Output the [x, y] coordinate of the center of the cell containing the given text.  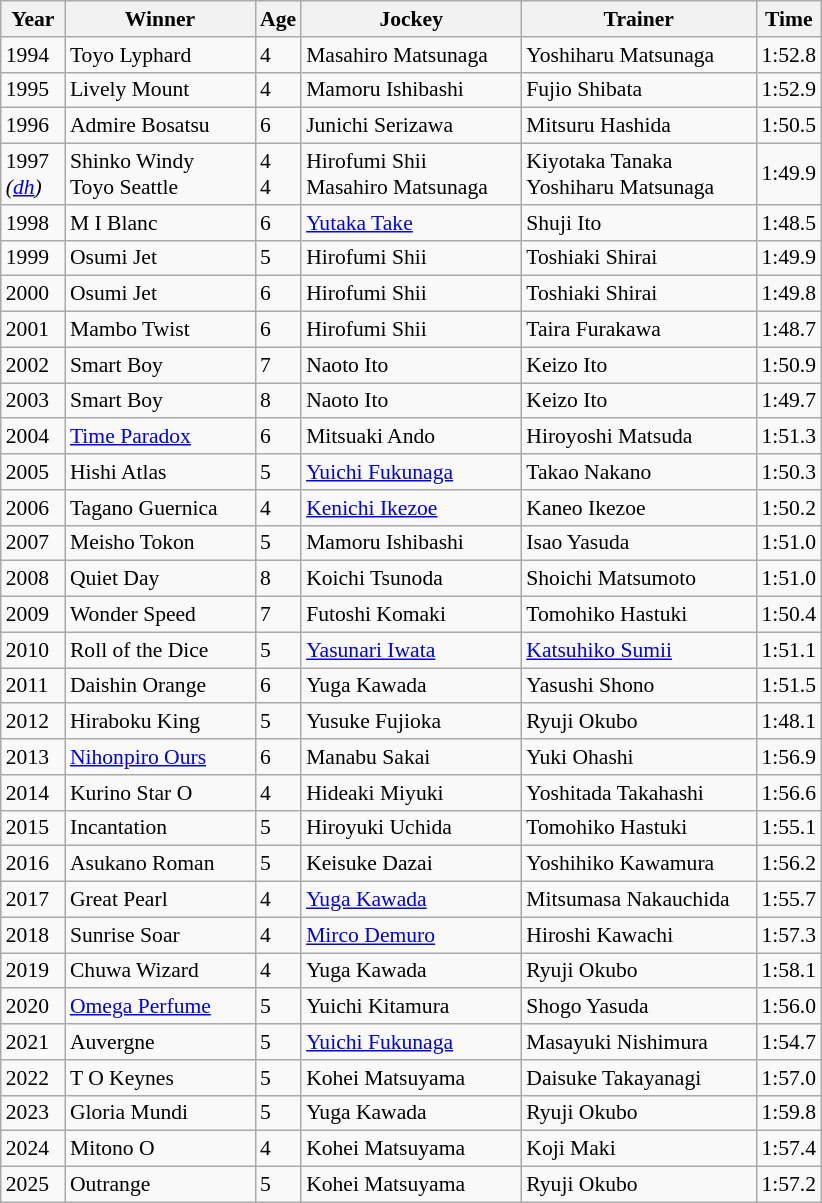
Age [278, 19]
Kiyotaka TanakaYoshiharu Matsunaga [638, 174]
1:48.5 [788, 223]
2011 [33, 686]
1:57.2 [788, 1185]
1:50.4 [788, 615]
Auvergne [160, 1042]
1:57.4 [788, 1149]
Mitsuaki Ando [411, 437]
Hiroyuki Uchida [411, 828]
Mambo Twist [160, 330]
2009 [33, 615]
1:48.7 [788, 330]
1:51.5 [788, 686]
Gloria Mundi [160, 1113]
1:55.7 [788, 900]
Yasushi Shono [638, 686]
Nihonpiro Ours [160, 757]
1:58.1 [788, 971]
1994 [33, 55]
Incantation [160, 828]
1:54.7 [788, 1042]
Hiraboku King [160, 722]
Admire Bosatsu [160, 126]
Omega Perfume [160, 1007]
2025 [33, 1185]
1:50.5 [788, 126]
Mitsuru Hashida [638, 126]
Manabu Sakai [411, 757]
44 [278, 174]
Jockey [411, 19]
1:52.8 [788, 55]
Kenichi Ikezoe [411, 508]
Wonder Speed [160, 615]
Roll of the Dice [160, 650]
1996 [33, 126]
Yuichi Kitamura [411, 1007]
Yusuke Fujioka [411, 722]
Daisuke Takayanagi [638, 1078]
Mitono O [160, 1149]
1:50.3 [788, 472]
Isao Yasuda [638, 543]
Tagano Guernica [160, 508]
Mitsumasa Nakauchida [638, 900]
2017 [33, 900]
Year [33, 19]
2008 [33, 579]
Shinko WindyToyo Seattle [160, 174]
Yoshiharu Matsunaga [638, 55]
1:55.1 [788, 828]
Sunrise Soar [160, 935]
Outrange [160, 1185]
2003 [33, 401]
2012 [33, 722]
1:50.9 [788, 365]
Keisuke Dazai [411, 864]
Time [788, 19]
Hirofumi ShiiMasahiro Matsunaga [411, 174]
Hideaki Miyuki [411, 793]
Mirco Demuro [411, 935]
Kurino Star O [160, 793]
2005 [33, 472]
2023 [33, 1113]
2021 [33, 1042]
M I Blanc [160, 223]
1997(dh) [33, 174]
Taira Furakawa [638, 330]
1999 [33, 258]
Asukano Roman [160, 864]
Yoshihiko Kawamura [638, 864]
Time Paradox [160, 437]
Masahiro Matsunaga [411, 55]
Hiroshi Kawachi [638, 935]
T O Keynes [160, 1078]
1:57.3 [788, 935]
Yutaka Take [411, 223]
Takao Nakano [638, 472]
2007 [33, 543]
2019 [33, 971]
2014 [33, 793]
2000 [33, 294]
Shuji Ito [638, 223]
2016 [33, 864]
Hishi Atlas [160, 472]
Shoichi Matsumoto [638, 579]
2018 [33, 935]
2020 [33, 1007]
1:56.0 [788, 1007]
Masayuki Nishimura [638, 1042]
1:56.9 [788, 757]
Junichi Serizawa [411, 126]
Koichi Tsunoda [411, 579]
2004 [33, 437]
Lively Mount [160, 90]
Toyo Lyphard [160, 55]
1995 [33, 90]
1998 [33, 223]
Quiet Day [160, 579]
1:56.2 [788, 864]
1:50.2 [788, 508]
Winner [160, 19]
1:57.0 [788, 1078]
1:49.8 [788, 294]
Meisho Tokon [160, 543]
Hiroyoshi Matsuda [638, 437]
2002 [33, 365]
1:52.9 [788, 90]
2010 [33, 650]
2013 [33, 757]
1:59.8 [788, 1113]
2001 [33, 330]
Trainer [638, 19]
1:56.6 [788, 793]
1:51.3 [788, 437]
Yuki Ohashi [638, 757]
Fujio Shibata [638, 90]
Kaneo Ikezoe [638, 508]
Yoshitada Takahashi [638, 793]
Chuwa Wizard [160, 971]
Shogo Yasuda [638, 1007]
1:51.1 [788, 650]
2015 [33, 828]
Daishin Orange [160, 686]
2022 [33, 1078]
Koji Maki [638, 1149]
2024 [33, 1149]
1:48.1 [788, 722]
Great Pearl [160, 900]
2006 [33, 508]
1:49.7 [788, 401]
Yasunari Iwata [411, 650]
Futoshi Komaki [411, 615]
Katsuhiko Sumii [638, 650]
